Extract the [x, y] coordinate from the center of the cell holding the provided text.  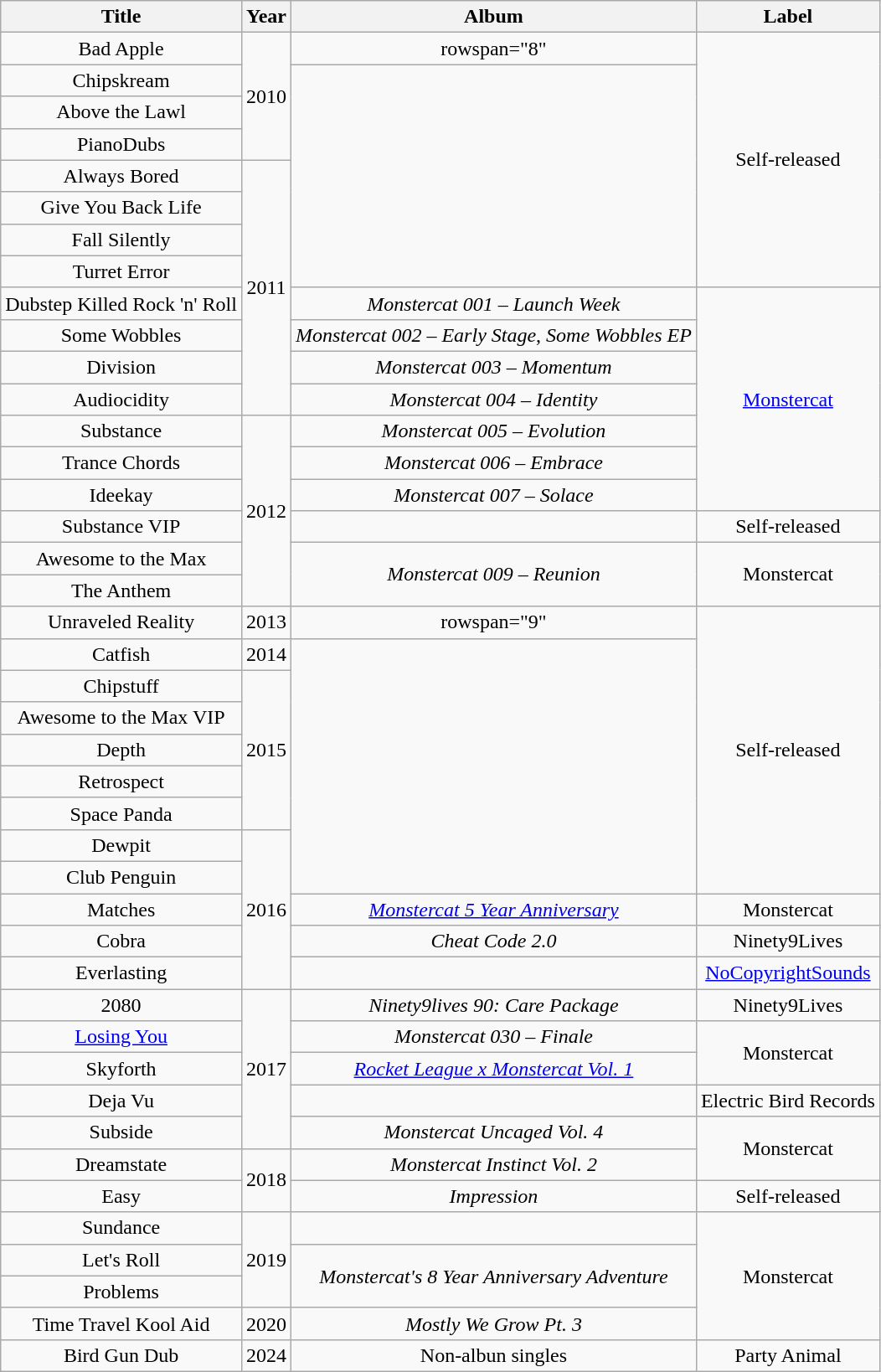
Fall Silently [121, 240]
Substance [121, 431]
Monstercat 001 – Launch Week [494, 303]
Let's Roll [121, 1260]
PianoDubs [121, 144]
Division [121, 367]
Sundance [121, 1228]
2011 [266, 287]
Monstercat 003 – Momentum [494, 367]
The Anthem [121, 591]
Catfish [121, 654]
Retrospect [121, 781]
Problems [121, 1292]
2015 [266, 750]
Give You Back Life [121, 208]
Space Panda [121, 813]
2080 [121, 1005]
2010 [266, 96]
Matches [121, 909]
Cheat Code 2.0 [494, 941]
2017 [266, 1069]
Monstercat Uncaged Vol. 4 [494, 1132]
Audiocidity [121, 400]
Trance Chords [121, 463]
2018 [266, 1180]
Album [494, 17]
Monstercat 002 – Early Stage, Some Wobbles EP [494, 335]
Label [787, 17]
Rocket League x Monstercat Vol. 1 [494, 1069]
Electric Bird Records [787, 1101]
Depth [121, 750]
Non-albun singles [494, 1355]
rowspan="9" [494, 622]
Skyforth [121, 1069]
2013 [266, 622]
Bad Apple [121, 49]
Impression [494, 1196]
2012 [266, 511]
Club Penguin [121, 877]
2014 [266, 654]
Monstercat Instinct Vol. 2 [494, 1164]
Monstercat 004 – Identity [494, 400]
Chipskream [121, 80]
Time Travel Kool Aid [121, 1323]
Bird Gun Dub [121, 1355]
Turret Error [121, 271]
Chipstuff [121, 686]
Losing You [121, 1037]
Cobra [121, 941]
Monstercat 005 – Evolution [494, 431]
2019 [266, 1260]
Everlasting [121, 973]
Deja Vu [121, 1101]
Always Bored [121, 176]
Awesome to the Max [121, 559]
Party Animal [787, 1355]
Ninety9lives 90: Care Package [494, 1005]
rowspan="8" [494, 49]
Dewpit [121, 845]
Monstercat 006 – Embrace [494, 463]
Subside [121, 1132]
Monstercat 030 – Finale [494, 1037]
Substance VIP [121, 527]
Monstercat 007 – Solace [494, 495]
Monstercat 5 Year Anniversary [494, 909]
Ideekay [121, 495]
Some Wobbles [121, 335]
Mostly We Grow Pt. 3 [494, 1323]
Monstercat 009 – Reunion [494, 575]
Above the Lawl [121, 112]
NoCopyrightSounds [787, 973]
Year [266, 17]
Unraveled Reality [121, 622]
Easy [121, 1196]
Dubstep Killed Rock 'n' Roll [121, 303]
Awesome to the Max VIP [121, 718]
Title [121, 17]
2024 [266, 1355]
2020 [266, 1323]
2016 [266, 909]
Monstercat's 8 Year Anniversary Adventure [494, 1276]
Dreamstate [121, 1164]
